Identify which cell holds the provided text, then report its [X, Y] central coordinate. 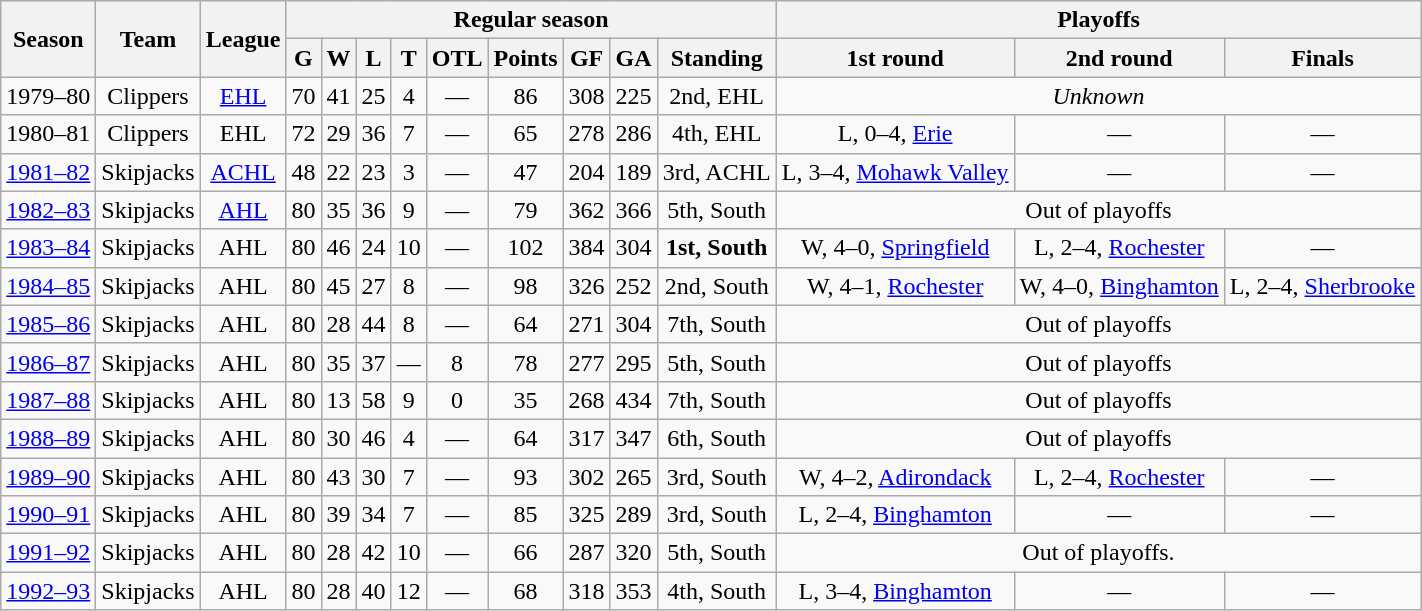
Playoffs [1098, 20]
GF [586, 58]
42 [374, 553]
58 [374, 400]
W, 4–0, Binghamton [1119, 286]
L, 0–4, Erie [895, 134]
2nd round [1119, 58]
78 [526, 362]
225 [634, 96]
25 [374, 96]
39 [338, 515]
1980–81 [48, 134]
1991–92 [48, 553]
68 [526, 591]
37 [374, 362]
2nd, South [716, 286]
362 [586, 210]
277 [586, 362]
3rd, ACHL [716, 172]
G [304, 58]
325 [586, 515]
271 [586, 324]
70 [304, 96]
13 [338, 400]
4th, EHL [716, 134]
98 [526, 286]
41 [338, 96]
Out of playoffs. [1098, 553]
47 [526, 172]
102 [526, 248]
Regular season [531, 20]
OTL [457, 58]
3 [408, 172]
326 [586, 286]
85 [526, 515]
Finals [1322, 58]
66 [526, 553]
252 [634, 286]
434 [634, 400]
1992–93 [48, 591]
317 [586, 438]
34 [374, 515]
86 [526, 96]
1982–83 [48, 210]
45 [338, 286]
4th, South [716, 591]
Unknown [1098, 96]
353 [634, 591]
League [243, 39]
265 [634, 477]
1979–80 [48, 96]
L, 2–4, Sherbrooke [1322, 286]
43 [338, 477]
347 [634, 438]
289 [634, 515]
2nd, EHL [716, 96]
65 [526, 134]
L, 3–4, Binghamton [895, 591]
318 [586, 591]
1988–89 [48, 438]
366 [634, 210]
302 [586, 477]
1986–87 [48, 362]
W, 4–1, Rochester [895, 286]
T [408, 58]
1985–86 [48, 324]
12 [408, 591]
1989–90 [48, 477]
286 [634, 134]
1st, South [716, 248]
27 [374, 286]
Team [148, 39]
287 [586, 553]
93 [526, 477]
320 [634, 553]
Standing [716, 58]
278 [586, 134]
308 [586, 96]
Season [48, 39]
204 [586, 172]
79 [526, 210]
L, 3–4, Mohawk Valley [895, 172]
48 [304, 172]
23 [374, 172]
1981–82 [48, 172]
1987–88 [48, 400]
44 [374, 324]
189 [634, 172]
GA [634, 58]
1990–91 [48, 515]
29 [338, 134]
W, 4–2, Adirondack [895, 477]
295 [634, 362]
W, 4–0, Springfield [895, 248]
22 [338, 172]
1st round [895, 58]
Points [526, 58]
L [374, 58]
1984–85 [48, 286]
6th, South [716, 438]
L, 2–4, Binghamton [895, 515]
24 [374, 248]
W [338, 58]
ACHL [243, 172]
268 [586, 400]
0 [457, 400]
384 [586, 248]
40 [374, 591]
1983–84 [48, 248]
72 [304, 134]
